Detect which cell encompasses the target text, then output its (x, y) center coordinate. 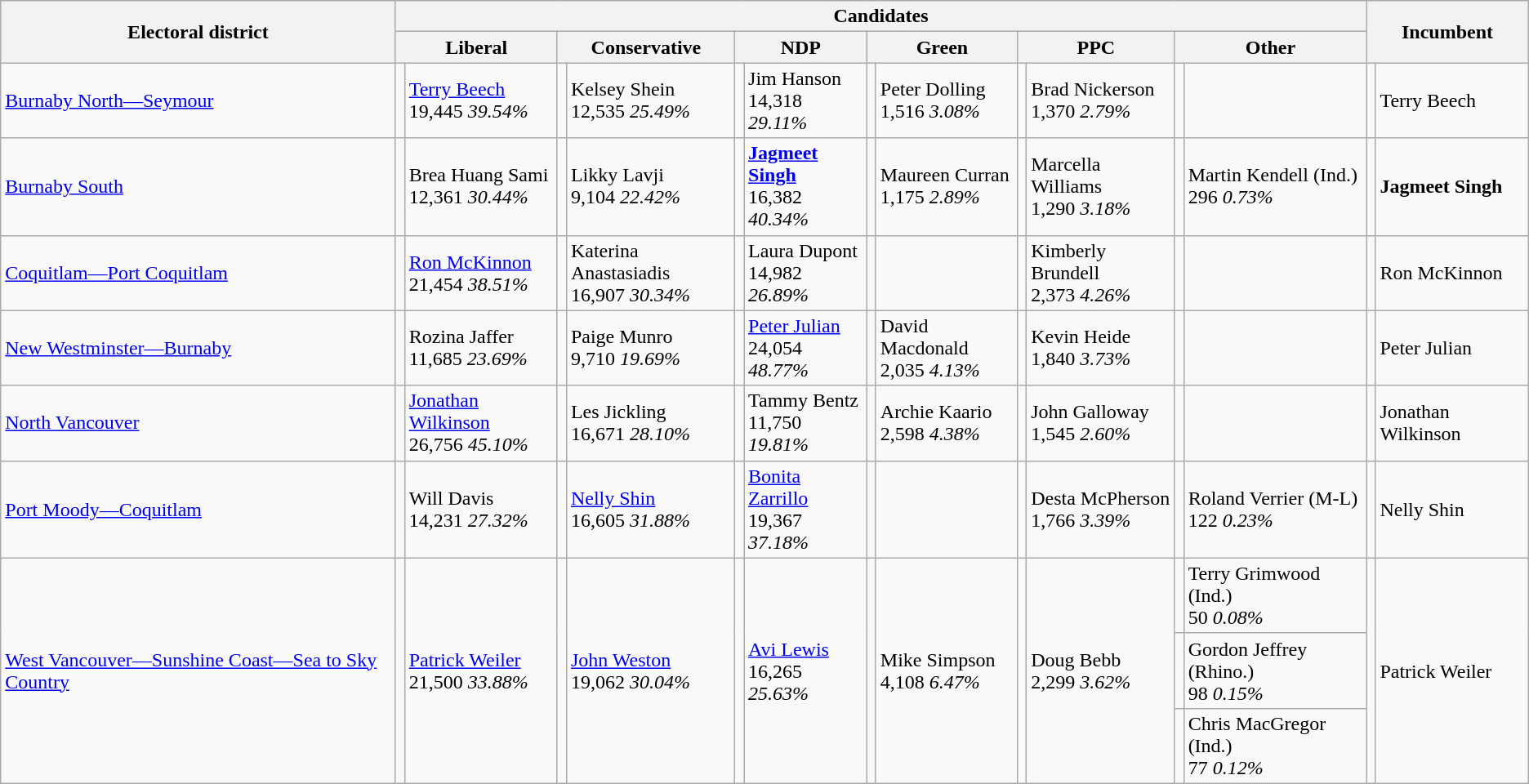
Likky Lavji9,104 22.42% (650, 186)
Burnaby South (198, 186)
Liberal (476, 47)
Peter Julian (1452, 348)
Rozina Jaffer11,685 23.69% (480, 348)
Will Davis14,231 27.32% (480, 510)
Jonathan Wilkinson26,756 45.10% (480, 423)
Paige Munro9,710 19.69% (650, 348)
Terry Beech (1452, 100)
Archie Kaario2,598 4.38% (946, 423)
Brad Nickerson1,370 2.79% (1101, 100)
North Vancouver (198, 423)
Electoral district (198, 32)
Conservative (645, 47)
Ron McKinnon21,454 38.51% (480, 273)
Peter Dolling1,516 3.08% (946, 100)
Doug Bebb2,299 3.62% (1101, 670)
Patrick Weiler (1452, 670)
Martin Kendell (Ind.)296 0.73% (1275, 186)
NDP (800, 47)
Jagmeet Singh (1452, 186)
Brea Huang Sami12,361 30.44% (480, 186)
Avi Lewis16,265 25.63% (805, 670)
Kelsey Shein12,535 25.49% (650, 100)
Jagmeet Singh16,382 40.34% (805, 186)
Nelly Shin (1452, 510)
Gordon Jeffrey (Rhino.)98 0.15% (1275, 670)
Laura Dupont14,982 26.89% (805, 273)
Marcella Williams1,290 3.18% (1101, 186)
Les Jickling16,671 28.10% (650, 423)
Maureen Curran1,175 2.89% (946, 186)
Roland Verrier (M-L)122 0.23% (1275, 510)
Kimberly Brundell2,373 4.26% (1101, 273)
Chris MacGregor (Ind.)77 0.12% (1275, 746)
Coquitlam—Port Coquitlam (198, 273)
Incumbent (1447, 32)
Tammy Bentz11,750 19.81% (805, 423)
West Vancouver—Sunshine Coast—Sea to Sky Country (198, 670)
PPC (1096, 47)
Jim Hanson14,318 29.11% (805, 100)
John Galloway1,545 2.60% (1101, 423)
Patrick Weiler21,500 33.88% (480, 670)
Green (942, 47)
Jonathan Wilkinson (1452, 423)
John Weston19,062 30.04% (650, 670)
Katerina Anastasiadis16,907 30.34% (650, 273)
Burnaby North—Seymour (198, 100)
New Westminster—Burnaby (198, 348)
Desta McPherson1,766 3.39% (1101, 510)
Terry Grimwood (Ind.)50 0.08% (1275, 595)
Kevin Heide1,840 3.73% (1101, 348)
Mike Simpson4,108 6.47% (946, 670)
Candidates (880, 16)
Ron McKinnon (1452, 273)
Nelly Shin16,605 31.88% (650, 510)
Terry Beech19,445 39.54% (480, 100)
Peter Julian24,054 48.77% (805, 348)
Port Moody—Coquitlam (198, 510)
Bonita Zarrillo19,367 37.18% (805, 510)
Other (1271, 47)
David Macdonald2,035 4.13% (946, 348)
